Locate the cell with the specified text and output its (X, Y) center coordinate. 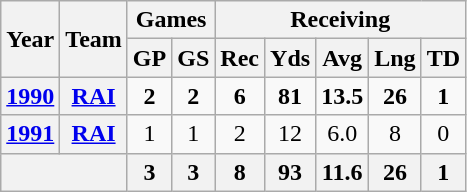
6.0 (342, 134)
Team (94, 39)
TD (443, 58)
Avg (342, 58)
0 (443, 134)
Lng (395, 58)
1991 (30, 134)
Receiving (340, 20)
Games (170, 20)
81 (290, 96)
GP (149, 58)
11.6 (342, 172)
GS (194, 58)
6 (240, 96)
Yds (290, 58)
1990 (30, 96)
13.5 (342, 96)
Rec (240, 58)
93 (290, 172)
12 (290, 134)
Year (30, 39)
